From the cell containing the given text, extract its center point as [X, Y] coordinate. 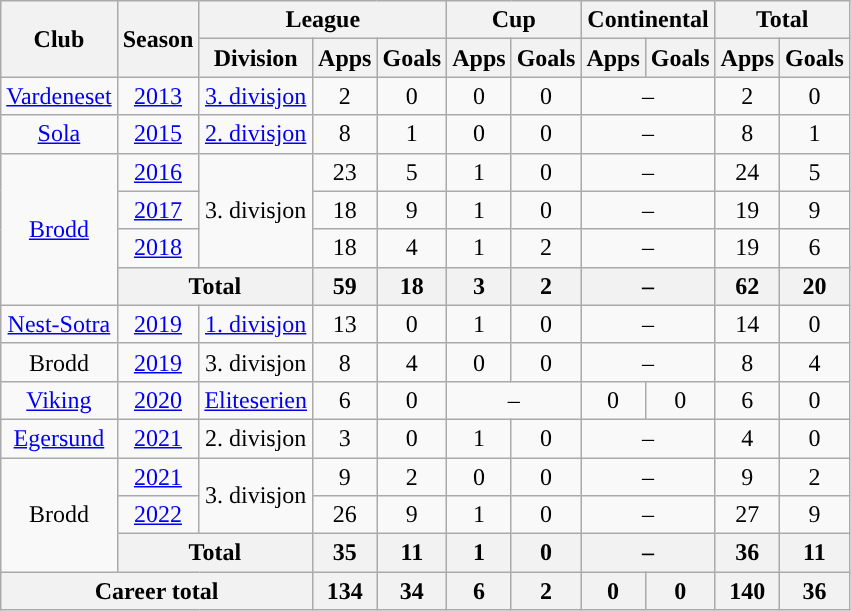
1. divisjon [256, 324]
Division [256, 58]
134 [345, 591]
20 [815, 286]
2013 [158, 96]
2016 [158, 172]
Sola [59, 134]
Vardeneset [59, 96]
Season [158, 39]
26 [345, 515]
Cup [514, 20]
2015 [158, 134]
24 [747, 172]
2018 [158, 248]
Nest-Sotra [59, 324]
35 [345, 553]
23 [345, 172]
2022 [158, 515]
14 [747, 324]
34 [412, 591]
2017 [158, 210]
Viking [59, 400]
League [323, 20]
Egersund [59, 438]
Continental [648, 20]
140 [747, 591]
Eliteserien [256, 400]
2020 [158, 400]
59 [345, 286]
13 [345, 324]
27 [747, 515]
Club [59, 39]
62 [747, 286]
Career total [157, 591]
